Capture the cell that displays the provided text and extract its [X, Y] central coordinate. 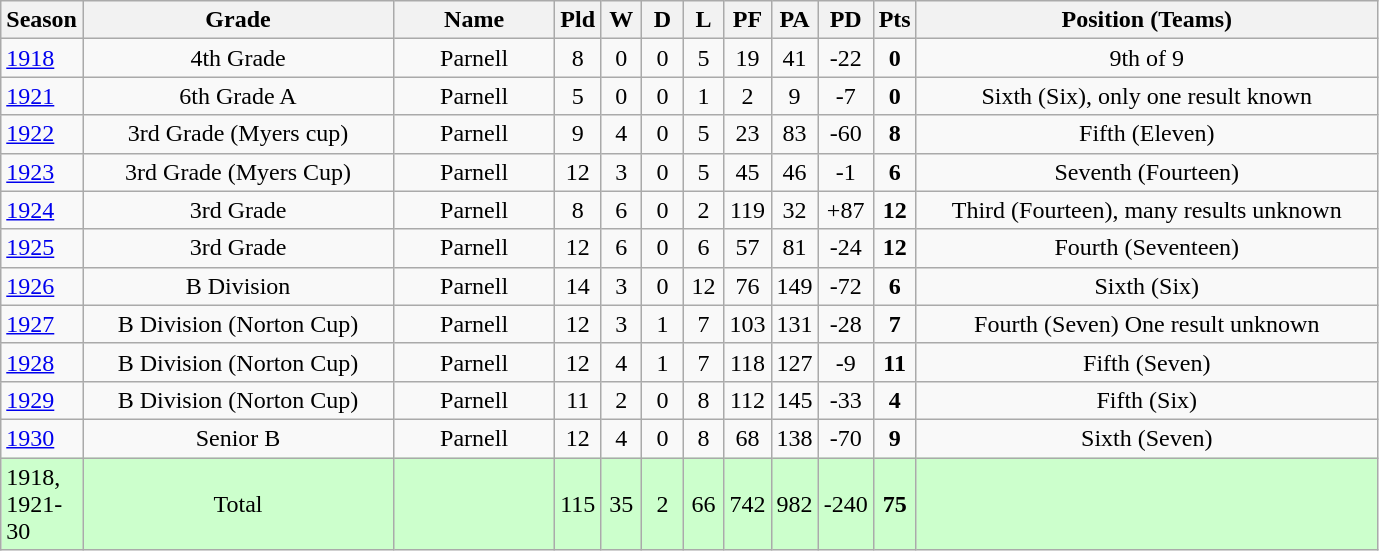
-72 [846, 286]
6th Grade A [238, 96]
-9 [846, 362]
1929 [42, 400]
-33 [846, 400]
982 [794, 504]
B Division [238, 286]
115 [578, 504]
127 [794, 362]
57 [748, 248]
Fourth (Seventeen) [1146, 248]
9th of 9 [1146, 58]
Fifth (Seven) [1146, 362]
Sixth (Six), only one result known [1146, 96]
-24 [846, 248]
1927 [42, 324]
138 [794, 438]
PD [846, 20]
1925 [42, 248]
Season [42, 20]
1921 [42, 96]
1918, 1921-30 [42, 504]
19 [748, 58]
149 [794, 286]
-22 [846, 58]
742 [748, 504]
1930 [42, 438]
L [704, 20]
W [622, 20]
76 [748, 286]
45 [748, 172]
Sixth (Six) [1146, 286]
-70 [846, 438]
1918 [42, 58]
Third (Fourteen), many results unknown [1146, 210]
Pts [894, 20]
32 [794, 210]
145 [794, 400]
PF [748, 20]
-7 [846, 96]
PA [794, 20]
1922 [42, 134]
Sixth (Seven) [1146, 438]
-28 [846, 324]
68 [748, 438]
14 [578, 286]
Total [238, 504]
Fifth (Six) [1146, 400]
112 [748, 400]
Fifth (Eleven) [1146, 134]
Seventh (Fourteen) [1146, 172]
46 [794, 172]
-240 [846, 504]
81 [794, 248]
119 [748, 210]
Position (Teams) [1146, 20]
Grade [238, 20]
23 [748, 134]
+87 [846, 210]
103 [748, 324]
1923 [42, 172]
83 [794, 134]
75 [894, 504]
1928 [42, 362]
4th Grade [238, 58]
Senior B [238, 438]
-60 [846, 134]
Name [474, 20]
D [662, 20]
1926 [42, 286]
131 [794, 324]
3rd Grade (Myers Cup) [238, 172]
118 [748, 362]
41 [794, 58]
Fourth (Seven) One result unknown [1146, 324]
66 [704, 504]
35 [622, 504]
3rd Grade (Myers cup) [238, 134]
Pld [578, 20]
-1 [846, 172]
1924 [42, 210]
